Return the [X, Y] coordinate for the center point of the cell that contains the specified text.  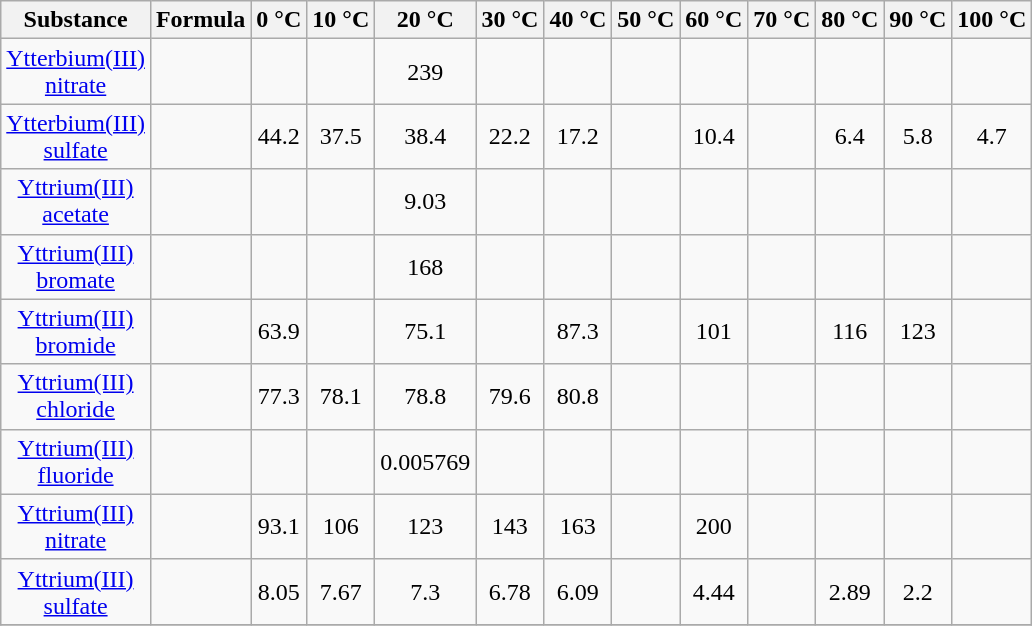
Yttrium(III) chloride [76, 396]
9.03 [426, 202]
17.2 [578, 136]
Ytterbium(III) sulfate [76, 136]
78.8 [426, 396]
Yttrium(III) fluoride [76, 462]
101 [714, 332]
Yttrium(III) bromide [76, 332]
Yttrium(III) acetate [76, 202]
7.3 [426, 592]
5.8 [918, 136]
79.6 [510, 396]
Yttrium(III) bromate [76, 266]
Yttrium(III) nitrate [76, 526]
143 [510, 526]
Yttrium(III) sulfate [76, 592]
50 °C [646, 20]
Substance [76, 20]
100 °C [992, 20]
8.05 [279, 592]
38.4 [426, 136]
78.1 [341, 396]
163 [578, 526]
90 °C [918, 20]
87.3 [578, 332]
239 [426, 72]
40 °C [578, 20]
44.2 [279, 136]
37.5 [341, 136]
10.4 [714, 136]
22.2 [510, 136]
4.44 [714, 592]
2.2 [918, 592]
0 °C [279, 20]
6.09 [578, 592]
77.3 [279, 396]
Ytterbium(III) nitrate [76, 72]
2.89 [850, 592]
4.7 [992, 136]
106 [341, 526]
10 °C [341, 20]
Formula [200, 20]
7.67 [341, 592]
20 °C [426, 20]
80.8 [578, 396]
6.4 [850, 136]
70 °C [782, 20]
60 °C [714, 20]
75.1 [426, 332]
200 [714, 526]
63.9 [279, 332]
116 [850, 332]
168 [426, 266]
6.78 [510, 592]
93.1 [279, 526]
0.005769 [426, 462]
30 °C [510, 20]
80 °C [850, 20]
